Capture the cell that displays the provided text and extract its [X, Y] central coordinate. 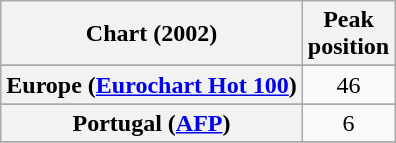
6 [348, 123]
Europe (Eurochart Hot 100) [152, 85]
46 [348, 85]
Chart (2002) [152, 34]
Portugal (AFP) [152, 123]
Peakposition [348, 34]
